From the cell containing the given text, extract its center point as [X, Y] coordinate. 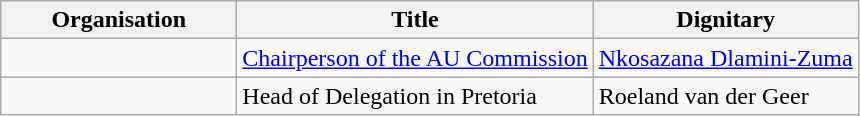
Dignitary [726, 20]
Title [415, 20]
Chairperson of the AU Commission [415, 58]
Head of Delegation in Pretoria [415, 96]
Organisation [119, 20]
Roeland van der Geer [726, 96]
Nkosazana Dlamini-Zuma [726, 58]
